Extract the [x, y] coordinate from the center of the cell holding the provided text.  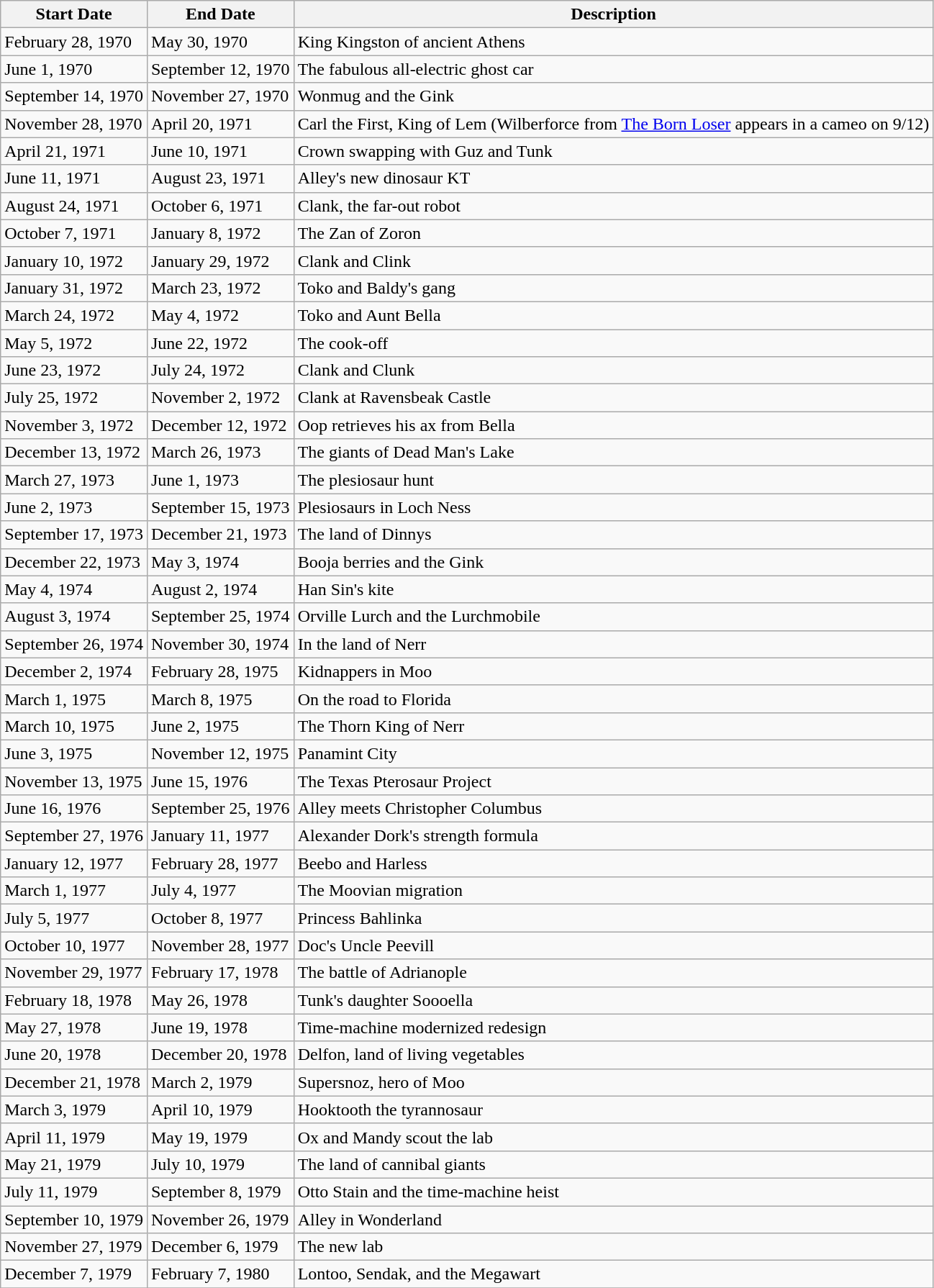
May 3, 1974 [220, 562]
January 12, 1977 [74, 863]
July 24, 1972 [220, 371]
September 15, 1973 [220, 507]
March 26, 1973 [220, 453]
Carl the First, King of Lem (Wilberforce from The Born Loser appears in a cameo on 9/12) [613, 124]
September 14, 1970 [74, 96]
August 3, 1974 [74, 617]
December 12, 1972 [220, 425]
December 20, 1978 [220, 1055]
Alexander Dork's strength formula [613, 836]
November 28, 1970 [74, 124]
Kidnappers in Moo [613, 671]
The giants of Dead Man's Lake [613, 453]
August 2, 1974 [220, 589]
Doc's Uncle Peevill [613, 945]
March 1, 1977 [74, 891]
December 21, 1973 [220, 535]
Lontoo, Sendak, and the Megawart [613, 1274]
December 6, 1979 [220, 1247]
April 10, 1979 [220, 1110]
Ox and Mandy scout the lab [613, 1137]
June 11, 1971 [74, 178]
August 23, 1971 [220, 178]
April 11, 1979 [74, 1137]
Supersnoz, hero of Moo [613, 1082]
Start Date [74, 14]
September 26, 1974 [74, 644]
Panamint City [613, 753]
July 10, 1979 [220, 1164]
Description [613, 14]
Han Sin's kite [613, 589]
Beebo and Harless [613, 863]
February 18, 1978 [74, 1000]
January 10, 1972 [74, 260]
July 5, 1977 [74, 918]
December 7, 1979 [74, 1274]
November 29, 1977 [74, 973]
May 30, 1970 [220, 42]
July 25, 1972 [74, 398]
November 13, 1975 [74, 781]
January 29, 1972 [220, 260]
September 25, 1976 [220, 809]
Wonmug and the Gink [613, 96]
The land of cannibal giants [613, 1164]
December 2, 1974 [74, 671]
Tunk's daughter Soooella [613, 1000]
November 26, 1979 [220, 1220]
January 11, 1977 [220, 836]
November 30, 1974 [220, 644]
June 10, 1971 [220, 151]
Clank and Clink [613, 260]
November 3, 1972 [74, 425]
Booja berries and the Gink [613, 562]
June 22, 1972 [220, 343]
April 20, 1971 [220, 124]
March 23, 1972 [220, 288]
End Date [220, 14]
March 10, 1975 [74, 726]
September 25, 1974 [220, 617]
September 17, 1973 [74, 535]
The cook-off [613, 343]
May 21, 1979 [74, 1164]
February 7, 1980 [220, 1274]
The battle of Adrianople [613, 973]
April 21, 1971 [74, 151]
March 8, 1975 [220, 699]
On the road to Florida [613, 699]
Alley meets Christopher Columbus [613, 809]
December 13, 1972 [74, 453]
June 3, 1975 [74, 753]
November 12, 1975 [220, 753]
Princess Bahlinka [613, 918]
July 11, 1979 [74, 1192]
June 16, 1976 [74, 809]
Otto Stain and the time-machine heist [613, 1192]
November 28, 1977 [220, 945]
January 8, 1972 [220, 233]
March 24, 1972 [74, 315]
September 10, 1979 [74, 1220]
The fabulous all-electric ghost car [613, 69]
March 3, 1979 [74, 1110]
June 1, 1970 [74, 69]
Orville Lurch and the Lurchmobile [613, 617]
November 27, 1979 [74, 1247]
The plesiosaur hunt [613, 480]
October 6, 1971 [220, 206]
February 17, 1978 [220, 973]
September 12, 1970 [220, 69]
June 23, 1972 [74, 371]
Alley's new dinosaur KT [613, 178]
In the land of Nerr [613, 644]
September 27, 1976 [74, 836]
Clank at Ravensbeak Castle [613, 398]
November 2, 1972 [220, 398]
November 27, 1970 [220, 96]
October 8, 1977 [220, 918]
December 22, 1973 [74, 562]
The Texas Pterosaur Project [613, 781]
King Kingston of ancient Athens [613, 42]
March 2, 1979 [220, 1082]
May 4, 1974 [74, 589]
December 21, 1978 [74, 1082]
Alley in Wonderland [613, 1220]
The land of Dinnys [613, 535]
Oop retrieves his ax from Bella [613, 425]
October 7, 1971 [74, 233]
The Moovian migration [613, 891]
June 2, 1975 [220, 726]
Time-machine modernized redesign [613, 1028]
September 8, 1979 [220, 1192]
The new lab [613, 1247]
Clank and Clunk [613, 371]
October 10, 1977 [74, 945]
May 4, 1972 [220, 315]
Clank, the far-out robot [613, 206]
May 5, 1972 [74, 343]
February 28, 1975 [220, 671]
June 1, 1973 [220, 480]
Delfon, land of living vegetables [613, 1055]
The Zan of Zoron [613, 233]
Hooktooth the tyrannosaur [613, 1110]
August 24, 1971 [74, 206]
Toko and Baldy's gang [613, 288]
May 27, 1978 [74, 1028]
June 19, 1978 [220, 1028]
May 26, 1978 [220, 1000]
June 2, 1973 [74, 507]
June 15, 1976 [220, 781]
February 28, 1977 [220, 863]
January 31, 1972 [74, 288]
May 19, 1979 [220, 1137]
March 1, 1975 [74, 699]
The Thorn King of Nerr [613, 726]
February 28, 1970 [74, 42]
June 20, 1978 [74, 1055]
Crown swapping with Guz and Tunk [613, 151]
July 4, 1977 [220, 891]
March 27, 1973 [74, 480]
Toko and Aunt Bella [613, 315]
Plesiosaurs in Loch Ness [613, 507]
